Determine the (X, Y) coordinate at the center of the cell enclosing the given text.  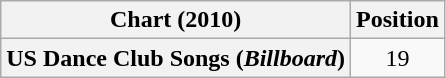
Position (398, 20)
Chart (2010) (176, 20)
US Dance Club Songs (Billboard) (176, 58)
19 (398, 58)
